Return [X, Y] of the center of cell containing provided text 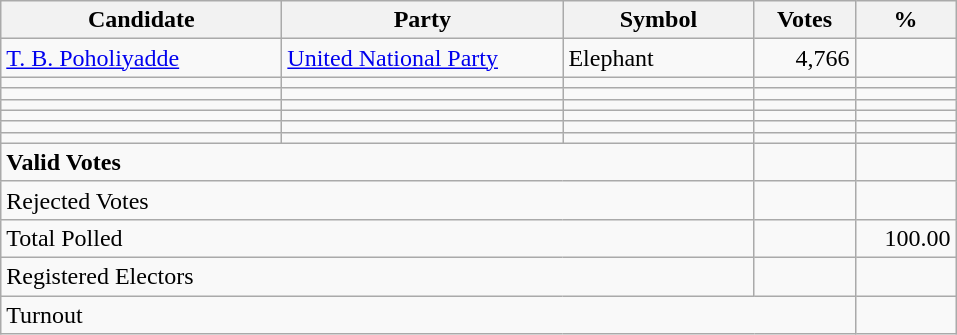
Rejected Votes [378, 200]
Total Polled [378, 238]
Candidate [142, 20]
4,766 [804, 58]
Votes [804, 20]
United National Party [422, 58]
Symbol [658, 20]
T. B. Poholiyadde [142, 58]
% [906, 20]
Party [422, 20]
Turnout [428, 315]
100.00 [906, 238]
Registered Electors [378, 276]
Elephant [658, 58]
Valid Votes [378, 162]
